Return the [X, Y] coordinate for the center point of the cell that contains the specified text.  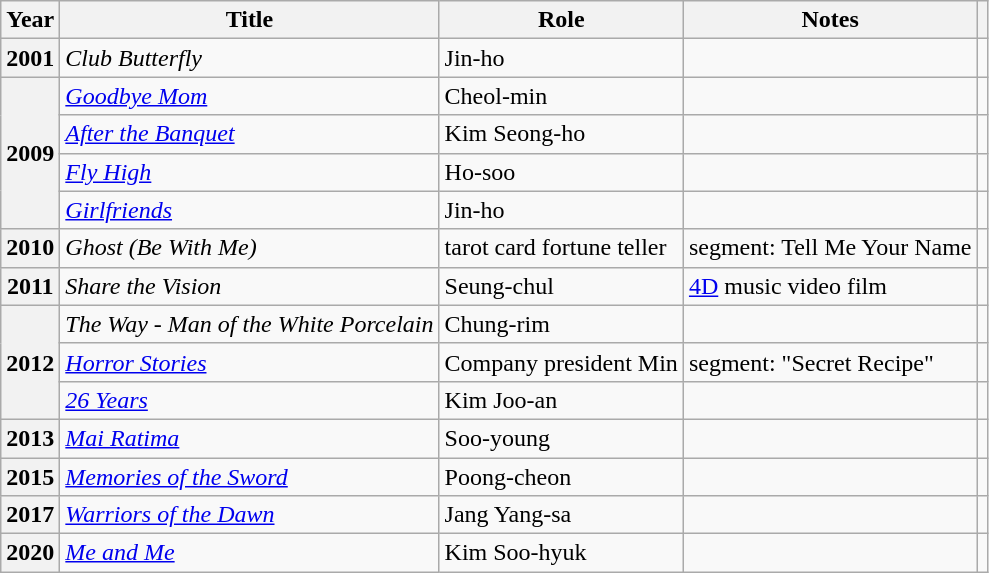
Seung-chul [561, 286]
Chung-rim [561, 324]
Memories of the Sword [250, 477]
Share the Vision [250, 286]
Soo-young [561, 438]
segment: "Secret Recipe" [830, 362]
2015 [30, 477]
After the Banquet [250, 134]
4D music video film [830, 286]
Kim Seong-ho [561, 134]
Fly High [250, 172]
Kim Soo-hyuk [561, 553]
Poong-cheon [561, 477]
Mai Ratima [250, 438]
Company president Min [561, 362]
2012 [30, 362]
The Way - Man of the White Porcelain [250, 324]
2020 [30, 553]
2001 [30, 58]
2013 [30, 438]
Cheol-min [561, 96]
Girlfriends [250, 210]
tarot card fortune teller [561, 248]
Club Butterfly [250, 58]
2017 [30, 515]
2010 [30, 248]
26 Years [250, 400]
Jang Yang-sa [561, 515]
Ghost (Be With Me) [250, 248]
Notes [830, 20]
Title [250, 20]
Goodbye Mom [250, 96]
Kim Joo-an [561, 400]
2009 [30, 153]
Year [30, 20]
2011 [30, 286]
segment: Tell Me Your Name [830, 248]
Warriors of the Dawn [250, 515]
Horror Stories [250, 362]
Role [561, 20]
Ho-soo [561, 172]
Me and Me [250, 553]
